Determine the [x, y] coordinate at the center of the cell enclosing the given text.  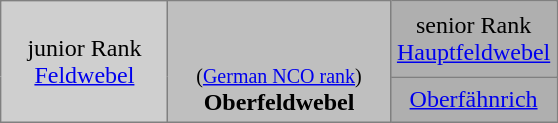
Oberfähnrich [474, 100]
senior RankHauptfeldwebel [474, 39]
junior RankFeldwebel [84, 62]
(German NCO rank)Oberfeldwebel [279, 62]
